Find where the given text appears and provide that cell's center as [x, y] coordinate. 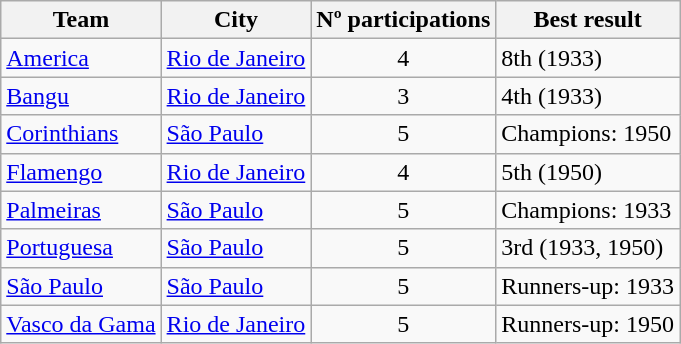
City [236, 20]
Champions: 1933 [588, 210]
3rd (1933, 1950) [588, 248]
3 [404, 96]
8th (1933) [588, 58]
Best result [588, 20]
Bangu [81, 96]
Runners-up: 1950 [588, 324]
Portuguesa [81, 248]
Palmeiras [81, 210]
Team [81, 20]
Nº participations [404, 20]
Runners-up: 1933 [588, 286]
America [81, 58]
4th (1933) [588, 96]
Corinthians [81, 134]
Vasco da Gama [81, 324]
5th (1950) [588, 172]
Champions: 1950 [588, 134]
Flamengo [81, 172]
